Extract the (X, Y) coordinate from the center of the cell holding the provided text.  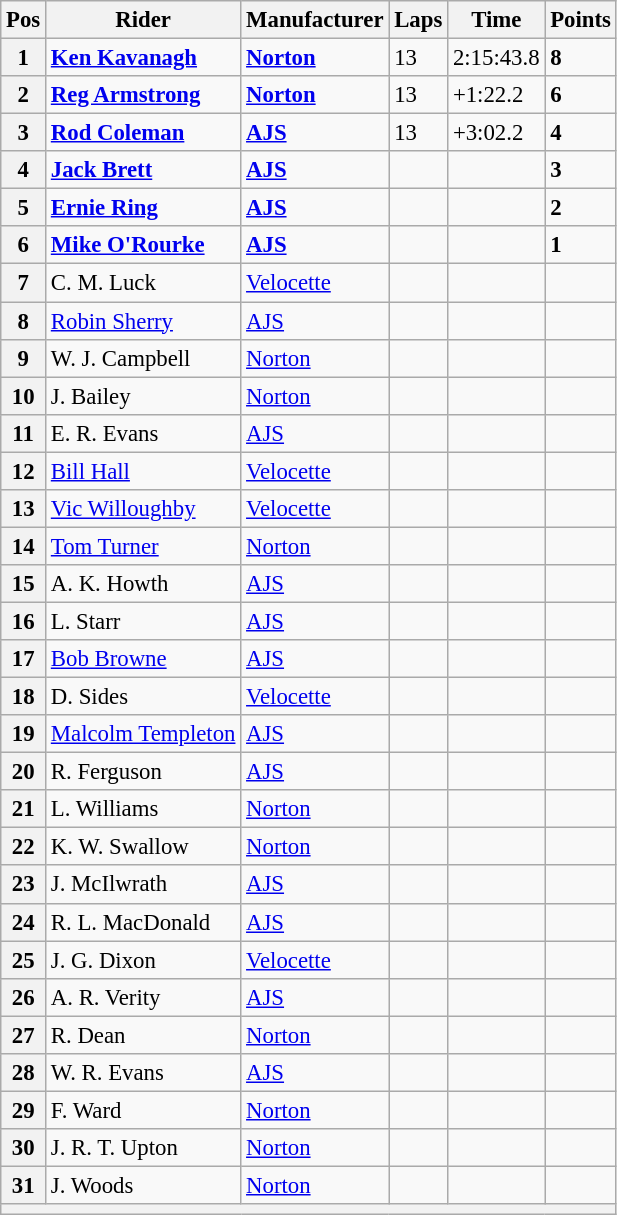
Robin Sherry (144, 321)
+3:02.2 (496, 133)
15 (24, 584)
J. Woods (144, 1185)
Mike O'Rourke (144, 245)
21 (24, 809)
Tom Turner (144, 546)
E. R. Evans (144, 433)
7 (24, 283)
25 (24, 960)
Laps (418, 20)
R. Ferguson (144, 772)
Time (496, 20)
J. McIlwrath (144, 885)
31 (24, 1185)
26 (24, 997)
Pos (24, 20)
17 (24, 659)
J. Bailey (144, 396)
29 (24, 1110)
Bill Hall (144, 471)
A. R. Verity (144, 997)
27 (24, 1035)
Malcolm Templeton (144, 734)
9 (24, 358)
23 (24, 885)
Ken Kavanagh (144, 58)
30 (24, 1148)
C. M. Luck (144, 283)
+1:22.2 (496, 95)
Manufacturer (315, 20)
Points (580, 20)
12 (24, 471)
14 (24, 546)
10 (24, 396)
F. Ward (144, 1110)
2:15:43.8 (496, 58)
16 (24, 621)
L. Starr (144, 621)
D. Sides (144, 697)
J. G. Dixon (144, 960)
18 (24, 697)
19 (24, 734)
J. R. T. Upton (144, 1148)
L. Williams (144, 809)
Reg Armstrong (144, 95)
R. Dean (144, 1035)
Rod Coleman (144, 133)
11 (24, 433)
24 (24, 922)
22 (24, 847)
Vic Willoughby (144, 509)
W. J. Campbell (144, 358)
Rider (144, 20)
Jack Brett (144, 170)
Ernie Ring (144, 208)
Bob Browne (144, 659)
W. R. Evans (144, 1073)
20 (24, 772)
R. L. MacDonald (144, 922)
K. W. Swallow (144, 847)
5 (24, 208)
A. K. Howth (144, 584)
28 (24, 1073)
